Provide the (x, y) coordinate of the cell's center where the given text is located.  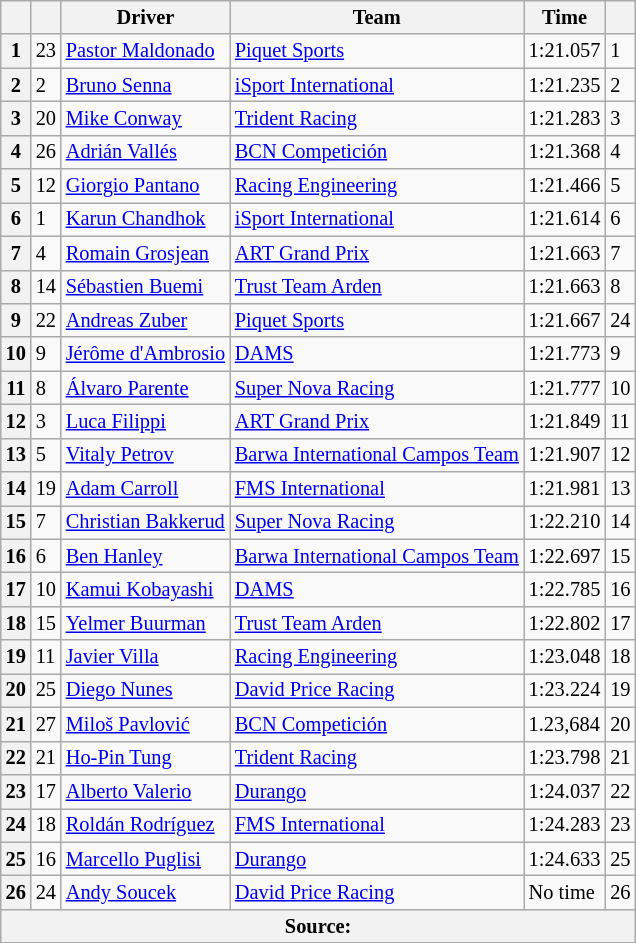
Álvaro Parente (146, 388)
Source: (318, 926)
Christian Bakkerud (146, 522)
27 (46, 724)
Mike Conway (146, 118)
1:24.633 (565, 859)
1:22.210 (565, 522)
Jérôme d'Ambrosio (146, 354)
1:21.368 (565, 152)
Ben Hanley (146, 556)
Karun Chandhok (146, 219)
Alberto Valerio (146, 791)
1:21.981 (565, 489)
1:21.777 (565, 388)
1:21.235 (565, 85)
Giorgio Pantano (146, 186)
1:23.798 (565, 758)
Time (565, 17)
Adrián Vallés (146, 152)
1:21.057 (565, 51)
Diego Nunes (146, 690)
Roldán Rodríguez (146, 825)
1:24.037 (565, 791)
1:22.802 (565, 623)
1.23,684 (565, 724)
Miloš Pavlović (146, 724)
Adam Carroll (146, 489)
Marcello Puglisi (146, 859)
1:21.614 (565, 219)
Romain Grosjean (146, 253)
Team (377, 17)
1:21.849 (565, 421)
Sébastien Buemi (146, 287)
Pastor Maldonado (146, 51)
Andy Soucek (146, 892)
No time (565, 892)
1:21.667 (565, 320)
1:21.773 (565, 354)
Vitaly Petrov (146, 455)
1:24.283 (565, 825)
Kamui Kobayashi (146, 589)
Ho-Pin Tung (146, 758)
1:21.283 (565, 118)
1:23.048 (565, 657)
1:21.466 (565, 186)
Yelmer Buurman (146, 623)
1:22.697 (565, 556)
1:23.224 (565, 690)
1:21.907 (565, 455)
Andreas Zuber (146, 320)
1:22.785 (565, 589)
Bruno Senna (146, 85)
Driver (146, 17)
Luca Filippi (146, 421)
Javier Villa (146, 657)
